Capture the cell that displays the provided text and extract its [x, y] central coordinate. 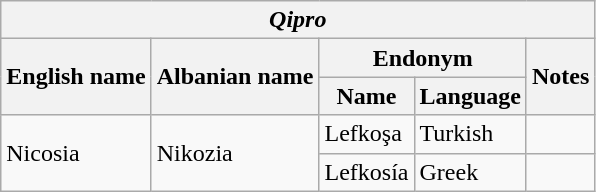
Nikozia [235, 153]
Endonym [422, 58]
Nicosia [76, 153]
Turkish [470, 134]
Qipro [298, 20]
Lefkoşa [366, 134]
Greek [470, 172]
Notes [560, 77]
Name [366, 96]
Language [470, 96]
Albanian name [235, 77]
Lefkosía [366, 172]
English name [76, 77]
